Find where the given text appears and provide that cell's center as (X, Y) coordinate. 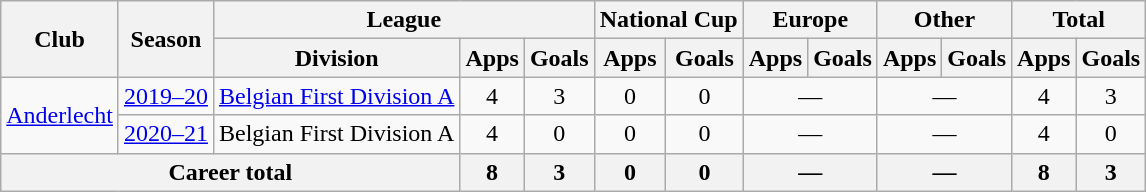
National Cup (668, 20)
Europe (810, 20)
Season (166, 39)
Anderlecht (60, 115)
League (404, 20)
Division (336, 58)
Total (1079, 20)
Other (944, 20)
2019–20 (166, 96)
Career total (230, 172)
Club (60, 39)
2020–21 (166, 134)
